Provide the (x, y) coordinate of the cell's center where the given text is located.  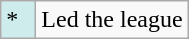
Led the league (112, 20)
* (18, 20)
